Locate the cell with the specified text and output its (x, y) center coordinate. 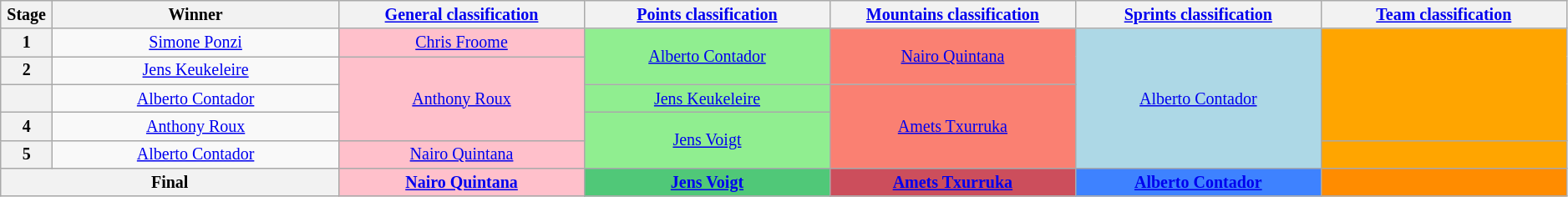
1 (27, 43)
Final (170, 182)
Winner (195, 15)
2 (27, 70)
General classification (462, 15)
Points classification (707, 15)
Team classification (1444, 15)
Simone Ponzi (195, 43)
Sprints classification (1198, 15)
Chris Froome (462, 43)
Stage (27, 15)
Mountains classification (952, 15)
5 (27, 154)
4 (27, 127)
